Detect which cell encompasses the target text, then output its (X, Y) center coordinate. 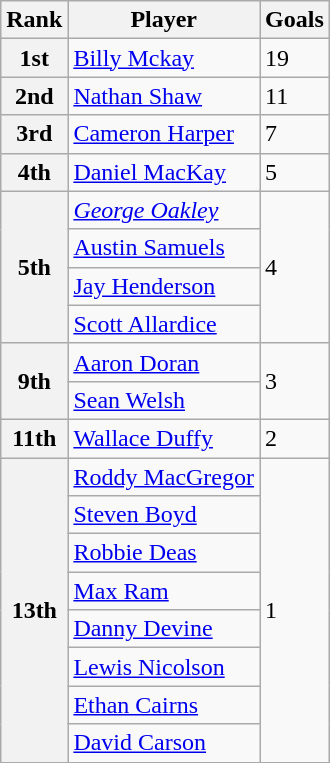
Roddy MacGregor (164, 477)
3 (295, 381)
Aaron Doran (164, 362)
George Oakley (164, 210)
Ethan Cairns (164, 705)
2 (295, 438)
Max Ram (164, 591)
11 (295, 96)
4 (295, 267)
Billy Mckay (164, 58)
David Carson (164, 743)
5th (34, 267)
1 (295, 610)
Rank (34, 20)
4th (34, 172)
Wallace Duffy (164, 438)
Austin Samuels (164, 248)
Player (164, 20)
Jay Henderson (164, 286)
Robbie Deas (164, 553)
19 (295, 58)
5 (295, 172)
Cameron Harper (164, 134)
Lewis Nicolson (164, 667)
Steven Boyd (164, 515)
1st (34, 58)
Goals (295, 20)
Scott Allardice (164, 324)
11th (34, 438)
Nathan Shaw (164, 96)
3rd (34, 134)
Sean Welsh (164, 400)
7 (295, 134)
13th (34, 610)
9th (34, 381)
2nd (34, 96)
Danny Devine (164, 629)
Daniel MacKay (164, 172)
